Search for the cell housing the specified text and yield its (X, Y) center coordinate. 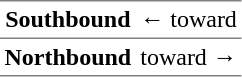
toward → (189, 57)
← toward (189, 20)
Southbound (68, 20)
Northbound (68, 57)
